Provide the (x, y) coordinate of the cell's center where the given text is located.  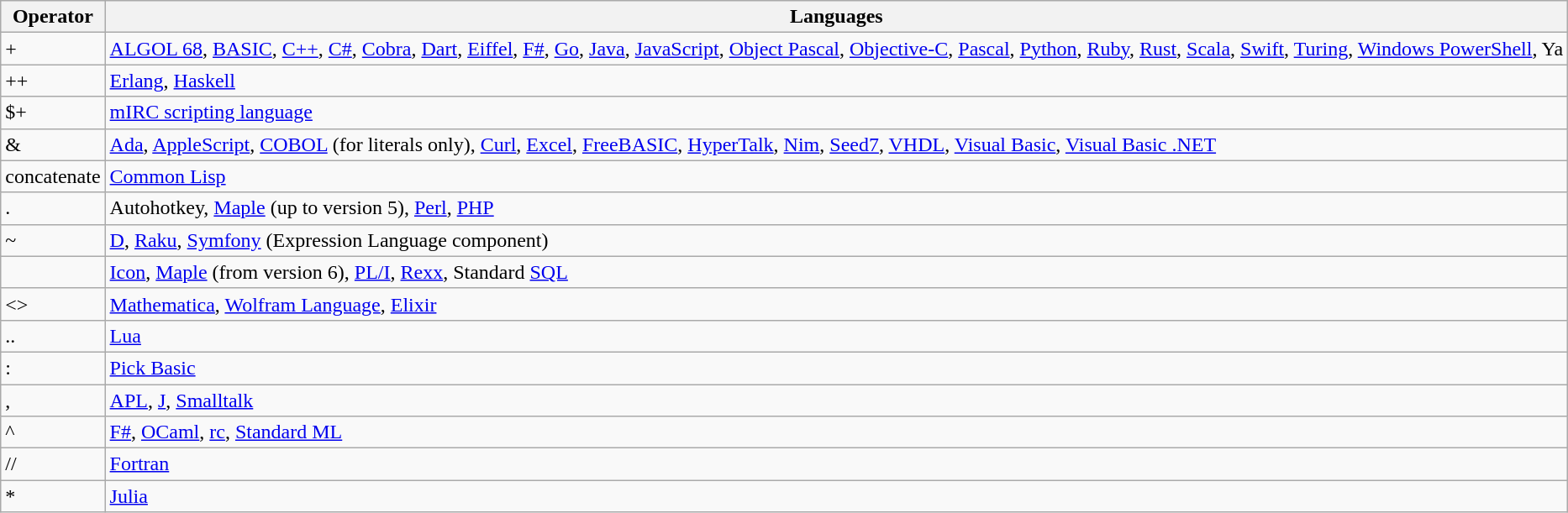
Languages (837, 17)
mIRC scripting language (837, 113)
D, Raku, Symfony (Expression Language component) (837, 240)
concatenate (53, 176)
, (53, 400)
Autohotkey, Maple (up to version 5), Perl, PHP (837, 208)
Lua (837, 336)
++ (53, 81)
Julia (837, 496)
Ada, AppleScript, COBOL (for literals only), Curl, Excel, FreeBASIC, HyperTalk, Nim, Seed7, VHDL, Visual Basic, Visual Basic .NET (837, 144)
Icon, Maple (from version 6), PL/I, Rexx, Standard SQL (837, 272)
<> (53, 304)
Fortran (837, 464)
& (53, 144)
// (53, 464)
Erlang, Haskell (837, 81)
F#, OCaml, rc, Standard ML (837, 432)
Operator (53, 17)
$+ (53, 113)
^ (53, 432)
+ (53, 49)
* (53, 496)
Pick Basic (837, 368)
Mathematica, Wolfram Language, Elixir (837, 304)
.. (53, 336)
~ (53, 240)
: (53, 368)
Common Lisp (837, 176)
APL, J, Smalltalk (837, 400)
. (53, 208)
